For the text-containing cell, return its midpoint in (X, Y) coordinate format. 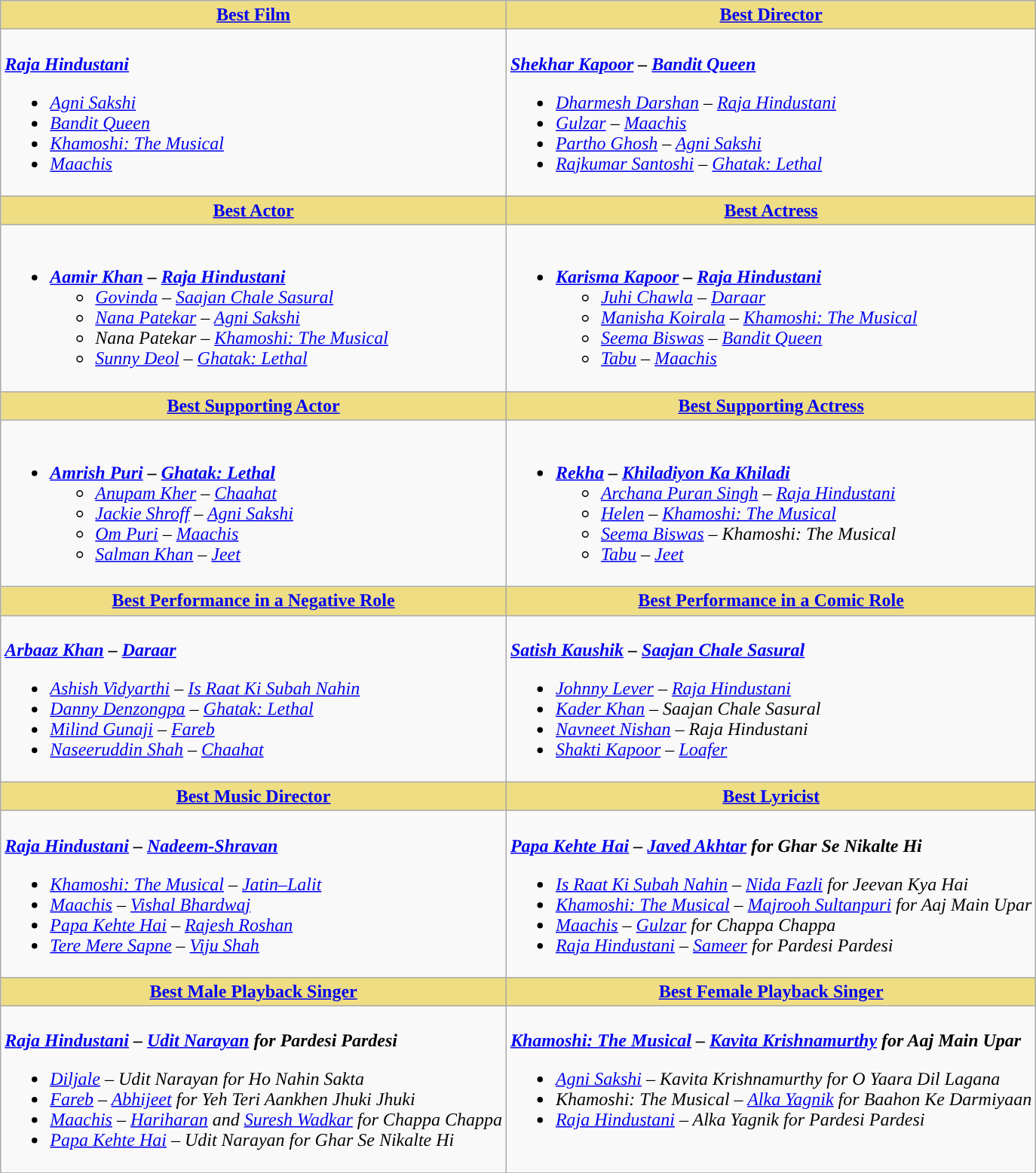
Best Performance in a Negative Role (253, 601)
Best Male Playback Singer (253, 991)
Best Actress (771, 210)
Amrish Puri – Ghatak: Lethal Anupam Kher – ChaahatJackie Shroff – Agni SakshiOm Puri – MaachisSalman Khan – Jeet (253, 504)
Arbaaz Khan – Daraar Ashish Vidyarthi – Is Raat Ki Subah NahinDanny Denzongpa – Ghatak: LethalMilind Gunaji – FarebNaseeruddin Shah – Chaahat (253, 698)
Best Performance in a Comic Role (771, 601)
Best Lyricist (771, 796)
Karisma Kapoor – Raja Hindustani Juhi Chawla – DaraarManisha Koirala – Khamoshi: The MusicalSeema Biswas – Bandit QueenTabu – Maachis (771, 308)
Best Supporting Actor (253, 406)
Best Film (253, 15)
Aamir Khan – Raja Hindustani Govinda – Saajan Chale SasuralNana Patekar – Agni SakshiNana Patekar – Khamoshi: The MusicalSunny Deol – Ghatak: Lethal (253, 308)
Best Actor (253, 210)
Shekhar Kapoor – Bandit Queen Dharmesh Darshan – Raja HindustaniGulzar – MaachisPartho Ghosh – Agni SakshiRajkumar Santoshi – Ghatak: Lethal (771, 113)
Raja Hindustani Agni SakshiBandit QueenKhamoshi: The MusicalMaachis (253, 113)
Best Music Director (253, 796)
Best Female Playback Singer (771, 991)
Best Supporting Actress (771, 406)
Rekha – Khiladiyon Ka Khiladi Archana Puran Singh – Raja HindustaniHelen – Khamoshi: The MusicalSeema Biswas – Khamoshi: The MusicalTabu – Jeet (771, 504)
Best Director (771, 15)
